Find where the given text appears and provide that cell's center as [x, y] coordinate. 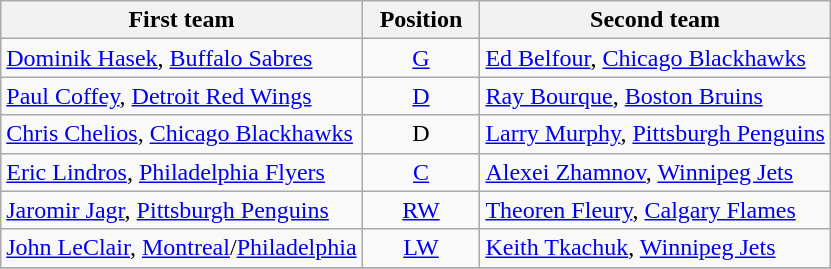
Position [421, 20]
LW [421, 248]
Chris Chelios, Chicago Blackhawks [182, 134]
G [421, 58]
Jaromir Jagr, Pittsburgh Penguins [182, 210]
John LeClair, Montreal/Philadelphia [182, 248]
Larry Murphy, Pittsburgh Penguins [655, 134]
C [421, 172]
Alexei Zhamnov, Winnipeg Jets [655, 172]
Dominik Hasek, Buffalo Sabres [182, 58]
RW [421, 210]
Ray Bourque, Boston Bruins [655, 96]
Ed Belfour, Chicago Blackhawks [655, 58]
Second team [655, 20]
Keith Tkachuk, Winnipeg Jets [655, 248]
Paul Coffey, Detroit Red Wings [182, 96]
First team [182, 20]
Theoren Fleury, Calgary Flames [655, 210]
Eric Lindros, Philadelphia Flyers [182, 172]
